Search for the cell housing the specified text and yield its (X, Y) center coordinate. 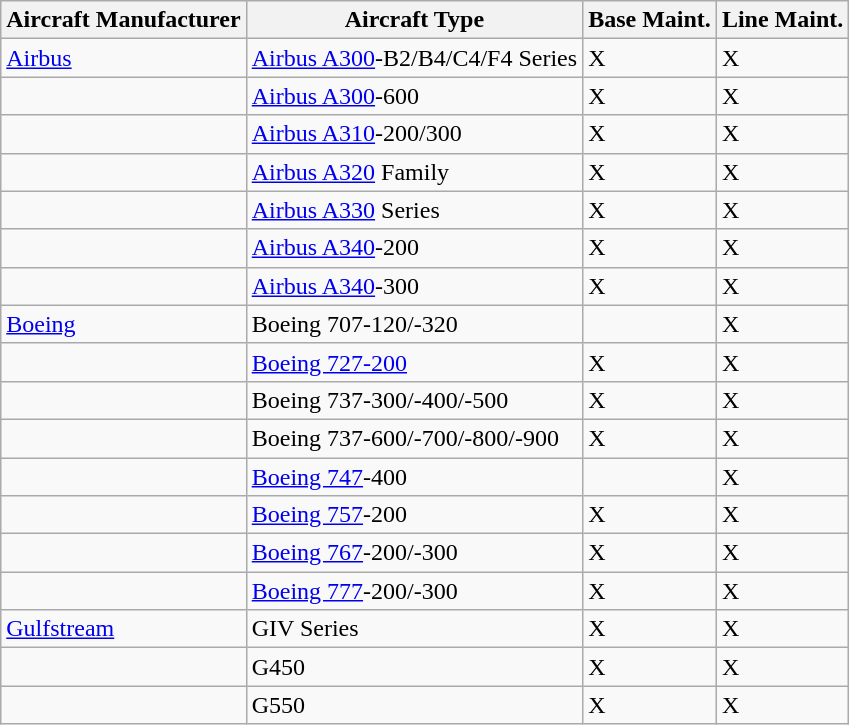
Boeing 777-200/-300 (414, 591)
Boeing 737-600/-700/-800/-900 (414, 438)
Airbus A310-200/300 (414, 134)
Airbus A300-600 (414, 96)
Boeing 747-400 (414, 477)
Boeing 727-200 (414, 362)
Airbus (124, 58)
Boeing 737-300/-400/-500 (414, 400)
Gulfstream (124, 629)
Airbus A320 Family (414, 172)
GIV Series (414, 629)
Aircraft Type (414, 20)
Base Maint. (650, 20)
Boeing 757-200 (414, 515)
Airbus A300-B2/B4/C4/F4 Series (414, 58)
Boeing 767-200/-300 (414, 553)
Airbus A330 Series (414, 210)
Airbus A340-300 (414, 286)
G450 (414, 667)
G550 (414, 705)
Boeing (124, 324)
Airbus A340-200 (414, 248)
Boeing 707-120/-320 (414, 324)
Line Maint. (782, 20)
Aircraft Manufacturer (124, 20)
